Search for the cell housing the specified text and yield its [x, y] center coordinate. 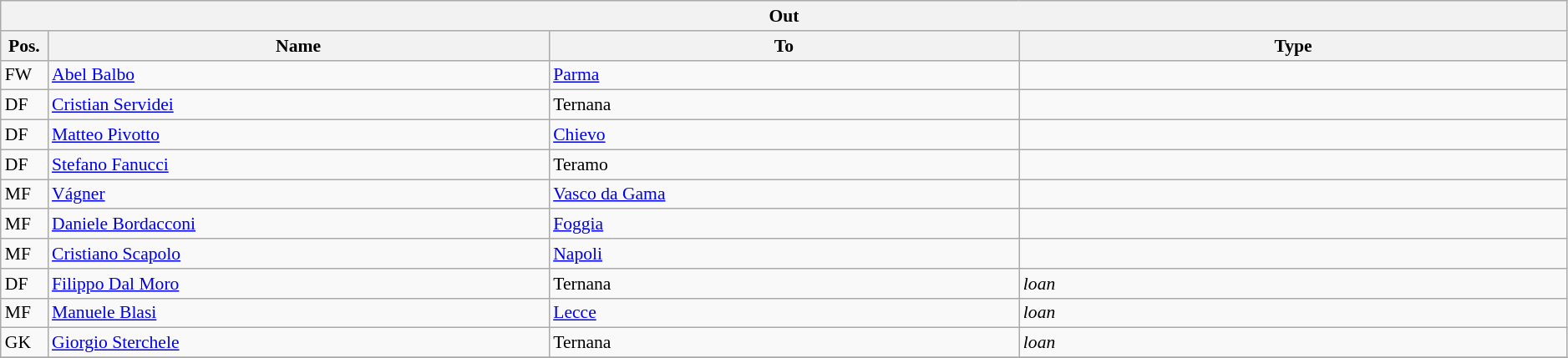
Pos. [24, 46]
Stefano Fanucci [298, 164]
Type [1293, 46]
Filippo Dal Moro [298, 284]
Matteo Pivotto [298, 135]
Chievo [784, 135]
GK [24, 343]
Manuele Blasi [298, 313]
Vasco da Gama [784, 194]
Napoli [784, 254]
Lecce [784, 313]
FW [24, 75]
Vágner [298, 194]
Giorgio Sterchele [298, 343]
Teramo [784, 164]
Name [298, 46]
Daniele Bordacconi [298, 224]
Abel Balbo [298, 75]
Out [784, 16]
Cristiano Scapolo [298, 254]
Foggia [784, 224]
Cristian Servidei [298, 105]
To [784, 46]
Parma [784, 75]
